Search for the cell housing the specified text and yield its (X, Y) center coordinate. 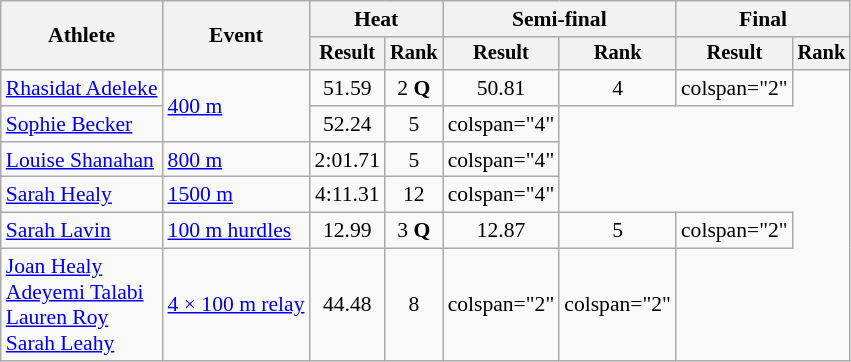
Louise Shanahan (82, 160)
12.99 (348, 231)
Sarah Healy (82, 195)
Rhasidat Adeleke (82, 88)
Semi-final (560, 19)
12.87 (502, 231)
2:01.71 (348, 160)
Sarah Lavin (82, 231)
Joan HealyAdeyemi TalabiLauren RoySarah Leahy (82, 305)
Event (236, 36)
1500 m (236, 195)
100 m hurdles (236, 231)
3 Q (414, 231)
4 × 100 m relay (236, 305)
Sophie Becker (82, 124)
12 (414, 195)
4 (618, 88)
4:11.31 (348, 195)
2 Q (414, 88)
800 m (236, 160)
8 (414, 305)
44.48 (348, 305)
50.81 (502, 88)
Heat (376, 19)
Final (763, 19)
Athlete (82, 36)
52.24 (348, 124)
400 m (236, 106)
51.59 (348, 88)
